Identify which cell holds the provided text, then report its [X, Y] central coordinate. 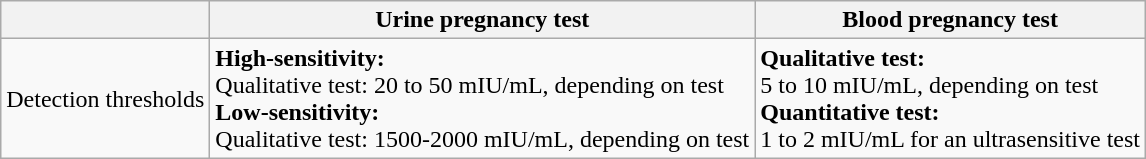
Detection thresholds [106, 98]
Urine pregnancy test [482, 20]
Blood pregnancy test [950, 20]
High-sensitivity:Qualitative test: 20 to 50 mIU/mL, depending on testLow-sensitivity:Qualitative test: 1500-2000 mIU/mL, depending on test [482, 98]
Qualitative test:5 to 10 mIU/mL, depending on testQuantitative test:1 to 2 mIU/mL for an ultrasensitive test [950, 98]
